Capture the cell that displays the provided text and extract its [X, Y] central coordinate. 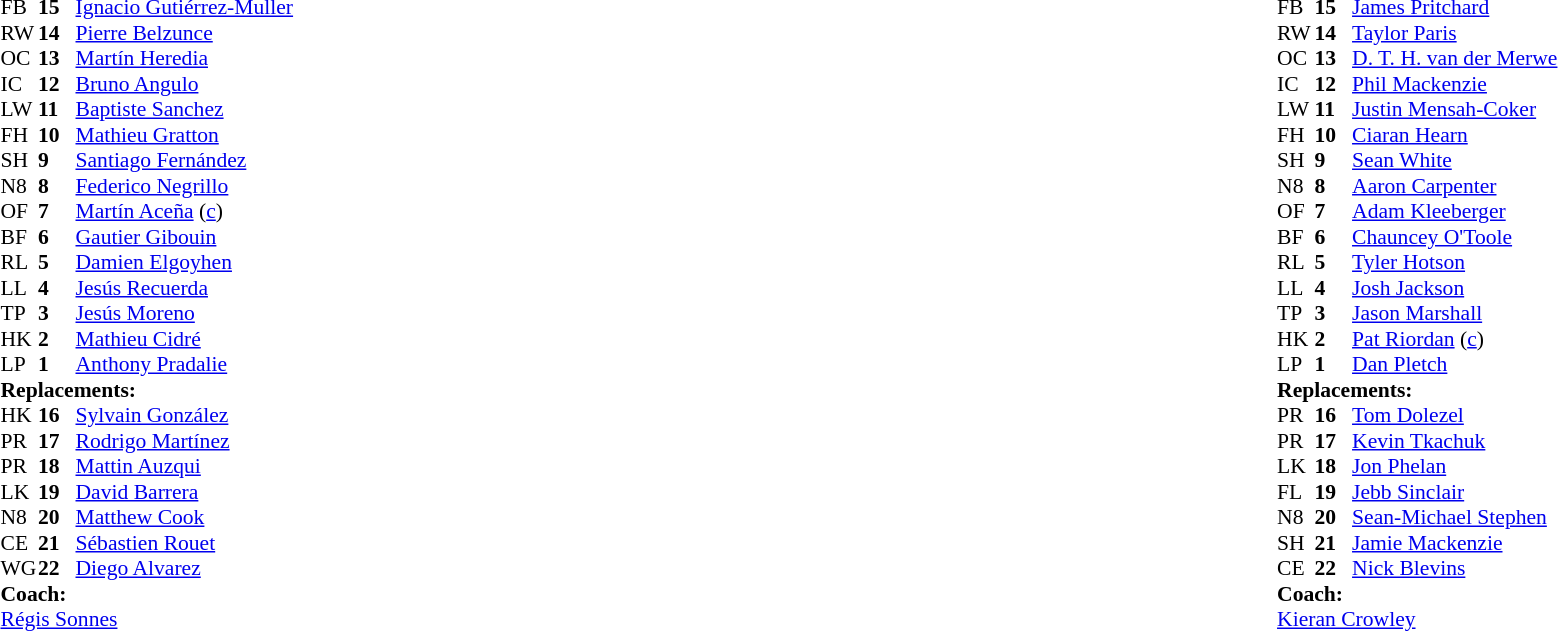
Mattin Auzqui [185, 467]
Diego Alvarez [185, 569]
Matthew Cook [185, 517]
Kevin Tkachuk [1454, 441]
Gautier Gibouin [185, 237]
Mathieu Cidré [185, 339]
Pat Riordan (c) [1454, 339]
Jesús Recuerda [185, 288]
Rodrigo Martínez [185, 441]
Sébastien Rouet [185, 543]
Bruno Angulo [185, 84]
Jamie Mackenzie [1454, 543]
Dan Pletch [1454, 365]
Damien Elgoyhen [185, 263]
Pierre Belzunce [185, 33]
Jesús Moreno [185, 313]
Nick Blevins [1454, 569]
WG [19, 569]
Martín Aceña (c) [185, 211]
Jebb Sinclair [1454, 492]
Federico Negrillo [185, 186]
Ciaran Hearn [1454, 135]
D. T. H. van der Merwe [1454, 59]
Martín Heredia [185, 59]
Jason Marshall [1454, 313]
Sean-Michael Stephen [1454, 517]
David Barrera [185, 492]
Santiago Fernández [185, 161]
Taylor Paris [1454, 33]
Sean White [1454, 161]
Josh Jackson [1454, 288]
Sylvain González [185, 415]
Chauncey O'Toole [1454, 237]
Adam Kleeberger [1454, 211]
Phil Mackenzie [1454, 84]
Justin Mensah-Coker [1454, 109]
Baptiste Sanchez [185, 109]
Aaron Carpenter [1454, 186]
Tom Dolezel [1454, 415]
Anthony Pradalie [185, 365]
FL [1296, 492]
Tyler Hotson [1454, 263]
Jon Phelan [1454, 467]
Mathieu Gratton [185, 135]
